Search for the cell housing the specified text and yield its [x, y] center coordinate. 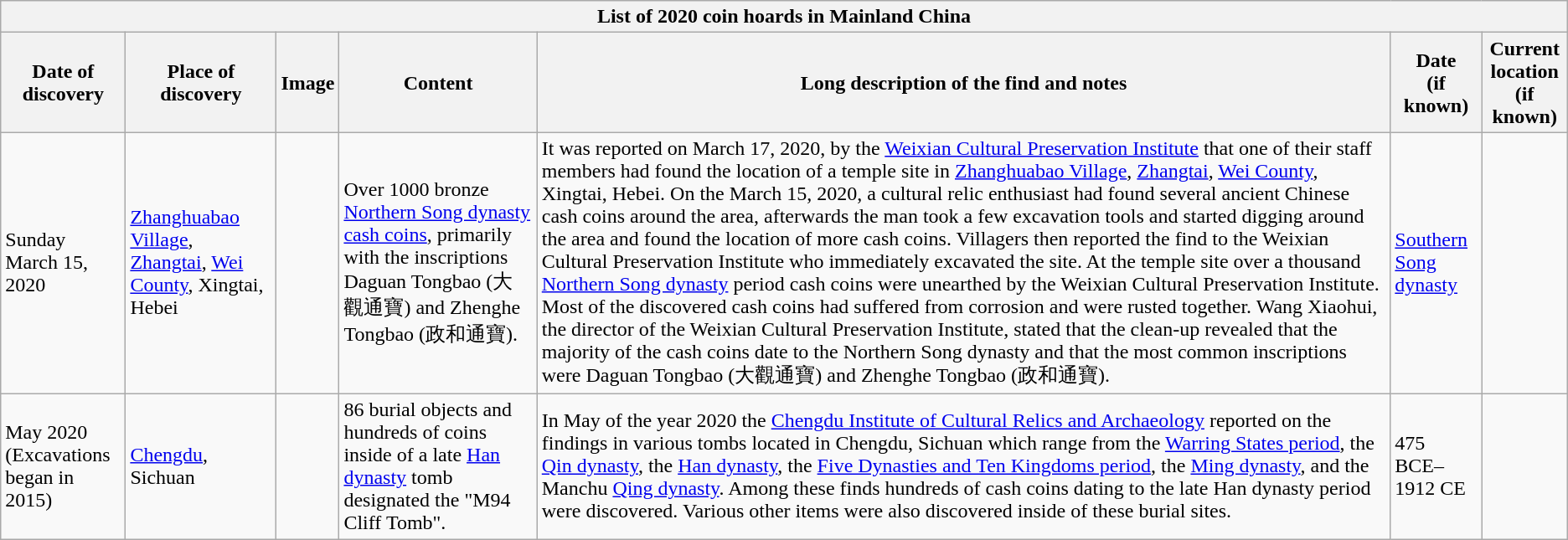
Long description of the find and notes [963, 82]
Chengdu, Sichuan [201, 465]
Over 1000 bronze Northern Song dynasty cash coins, primarily with the inscriptions Daguan Tongbao (大觀通寶) and Zhenghe Tongbao (政和通寶). [438, 263]
May 2020(Excavations began in 2015) [64, 465]
Image [308, 82]
Zhanghuabao Village, Zhangtai, Wei County, Xingtai, Hebei [201, 263]
Current location(if known) [1524, 82]
Date(if known) [1436, 82]
475 BCE–1912 CE [1436, 465]
Sunday March 15, 2020 [64, 263]
86 burial objects and hundreds of coins inside of a late Han dynasty tomb designated the "M94 Cliff Tomb". [438, 465]
Content [438, 82]
Date of discovery [64, 82]
Southern Song dynasty [1436, 263]
Place of discovery [201, 82]
List of 2020 coin hoards in Mainland China [784, 17]
